Find where the given text appears and provide that cell's center as (x, y) coordinate. 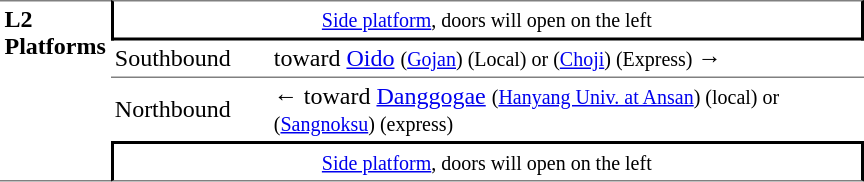
L2Platforms (55, 91)
toward Oido (Gojan) (Local) or (Choji) (Express) → (566, 58)
Southbound (190, 58)
← toward Danggogae (Hanyang Univ. at Ansan) (local) or (Sangnoksu) (express) (566, 108)
Northbound (190, 108)
